From the cell containing the given text, extract its center point as [X, Y] coordinate. 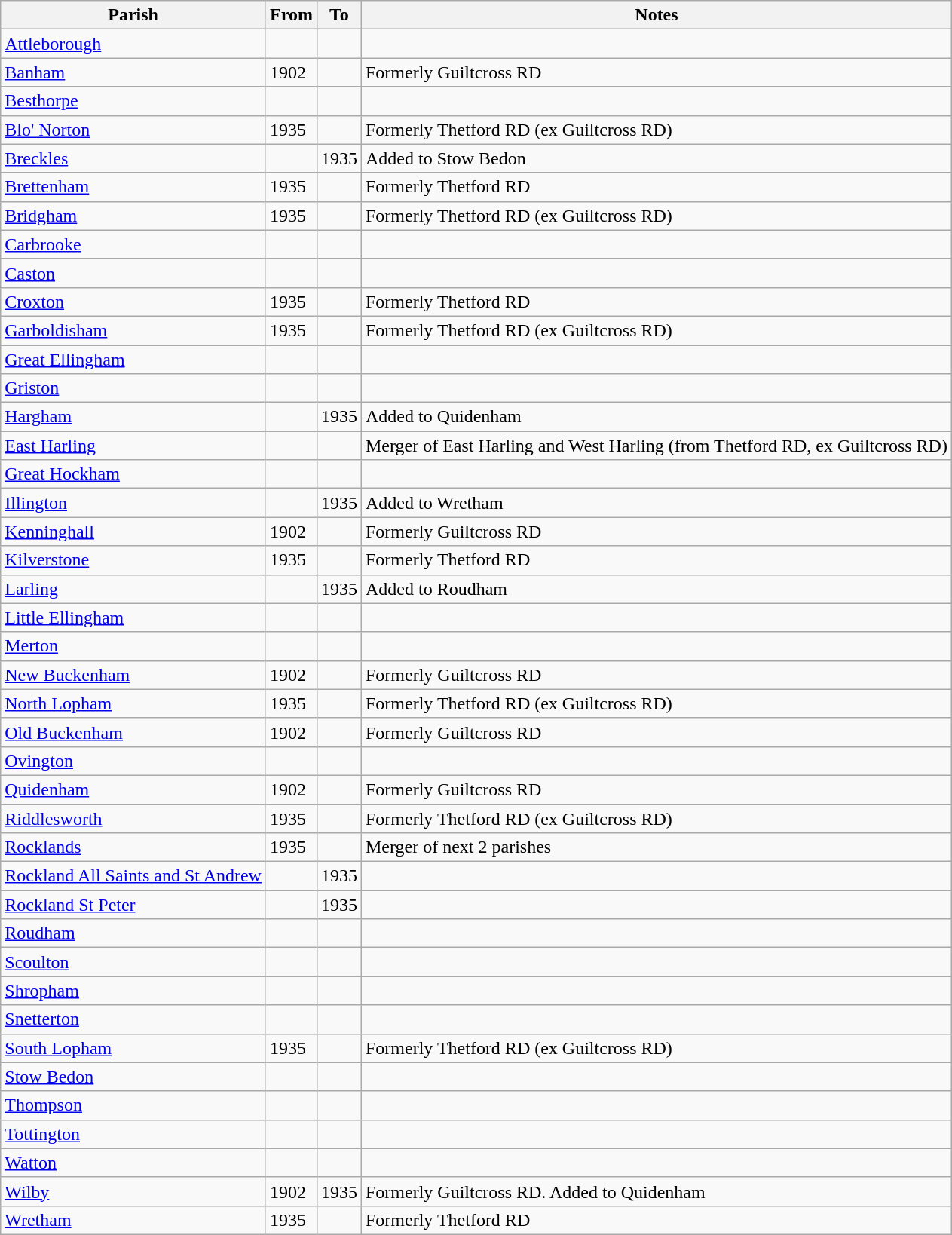
Brettenham [133, 187]
Garboldisham [133, 330]
Kenninghall [133, 532]
Old Buckenham [133, 732]
Ovington [133, 761]
Hargham [133, 417]
New Buckenham [133, 675]
East Harling [133, 446]
Besthorpe [133, 101]
Merton [133, 646]
South Lopham [133, 1048]
Kilverstone [133, 560]
Added to Stow Bedon [656, 158]
Wretham [133, 1220]
Croxton [133, 302]
Great Ellingham [133, 360]
Added to Wretham [656, 503]
Added to Roudham [656, 589]
Merger of next 2 parishes [656, 847]
Notes [656, 15]
Parish [133, 15]
Formerly Guiltcross RD. Added to Quidenham [656, 1191]
Griston [133, 388]
Bridgham [133, 216]
Wilby [133, 1191]
Tottington [133, 1134]
Roudham [133, 933]
Rockland St Peter [133, 905]
Rockland All Saints and St Andrew [133, 876]
Stow Bedon [133, 1077]
To [339, 15]
Blo' Norton [133, 130]
Larling [133, 589]
Attleborough [133, 44]
Great Hockham [133, 474]
North Lopham [133, 703]
Rocklands [133, 847]
Breckles [133, 158]
Shropham [133, 991]
Carbrooke [133, 244]
Caston [133, 273]
Scoulton [133, 962]
Illington [133, 503]
Riddlesworth [133, 818]
From [291, 15]
Snetterton [133, 1019]
Thompson [133, 1105]
Watton [133, 1163]
Quidenham [133, 789]
Banham [133, 72]
Added to Quidenham [656, 417]
Little Ellingham [133, 617]
Merger of East Harling and West Harling (from Thetford RD, ex Guiltcross RD) [656, 446]
